Capture the cell that displays the provided text and extract its (X, Y) central coordinate. 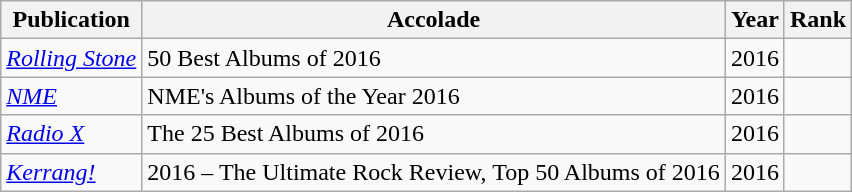
Rolling Stone (72, 58)
Year (754, 20)
Kerrang! (72, 172)
NME's Albums of the Year 2016 (434, 96)
Accolade (434, 20)
The 25 Best Albums of 2016 (434, 134)
Radio X (72, 134)
NME (72, 96)
2016 – The Ultimate Rock Review, Top 50 Albums of 2016 (434, 172)
50 Best Albums of 2016 (434, 58)
Publication (72, 20)
Rank (818, 20)
